Return [X, Y] of the center of cell containing provided text 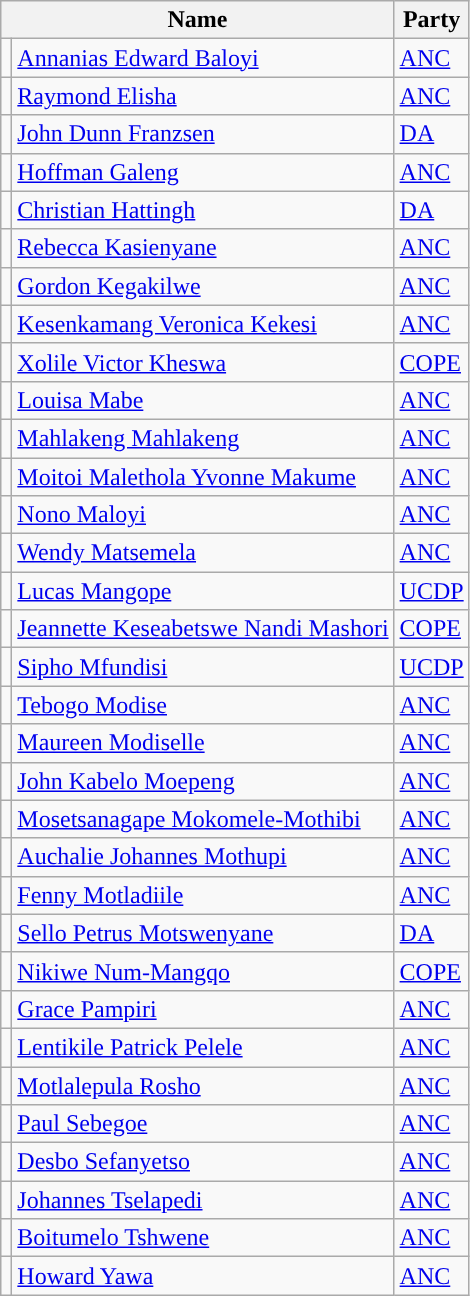
John Kabelo Moepeng [203, 781]
Lucas Mangope [203, 591]
Motlalepula Rosho [203, 1085]
Fenny Motladiile [203, 895]
Louisa Mabe [203, 400]
Grace Pampiri [203, 1009]
Xolile Victor Kheswa [203, 362]
Rebecca Kasienyane [203, 248]
Desbo Sefanyetso [203, 1162]
Mosetsanagape Mokomele-Mothibi [203, 819]
Nono Maloyi [203, 515]
Raymond Elisha [203, 96]
Auchalie Johannes Mothupi [203, 857]
Gordon Kegakilwe [203, 286]
Sipho Mfundisi [203, 667]
Paul Sebegoe [203, 1124]
Jeannette Keseabetswe Nandi Mashori [203, 629]
Nikiwe Num-Mangqo [203, 971]
Annanias Edward Baloyi [203, 58]
Howard Yawa [203, 1276]
Wendy Matsemela [203, 553]
Tebogo Modise [203, 705]
Moitoi Malethola Yvonne Makume [203, 477]
Boitumelo Tshwene [203, 1238]
John Dunn Franzsen [203, 134]
Hoffman Galeng [203, 172]
Johannes Tselapedi [203, 1200]
Party [432, 20]
Sello Petrus Motswenyane [203, 933]
Christian Hattingh [203, 210]
Name [198, 20]
Maureen Modiselle [203, 743]
Lentikile Patrick Pelele [203, 1047]
Mahlakeng Mahlakeng [203, 438]
Kesenkamang Veronica Kekesi [203, 324]
